Search for the cell housing the specified text and yield its [X, Y] center coordinate. 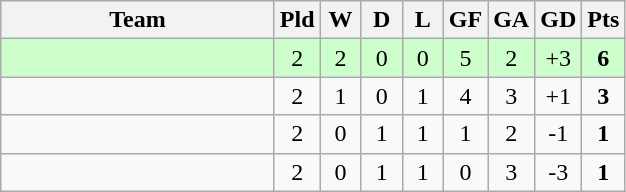
GA [512, 20]
-1 [558, 134]
5 [465, 58]
+1 [558, 96]
Team [138, 20]
6 [604, 58]
Pld [297, 20]
GF [465, 20]
-3 [558, 172]
4 [465, 96]
GD [558, 20]
W [340, 20]
L [422, 20]
Pts [604, 20]
D [382, 20]
+3 [558, 58]
